Return (X, Y) of the center of cell containing provided text 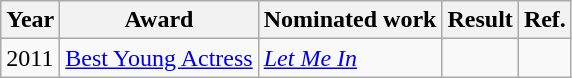
2011 (30, 58)
Year (30, 20)
Result (480, 20)
Nominated work (350, 20)
Best Young Actress (159, 58)
Let Me In (350, 58)
Award (159, 20)
Ref. (544, 20)
